Capture the cell that displays the provided text and extract its [X, Y] central coordinate. 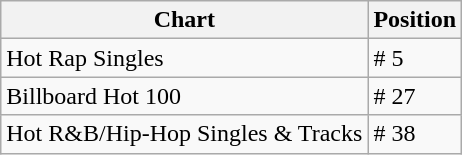
Position [415, 20]
Billboard Hot 100 [184, 96]
# 5 [415, 58]
Chart [184, 20]
Hot R&B/Hip-Hop Singles & Tracks [184, 134]
# 27 [415, 96]
Hot Rap Singles [184, 58]
# 38 [415, 134]
